Search for the cell housing the specified text and yield its (x, y) center coordinate. 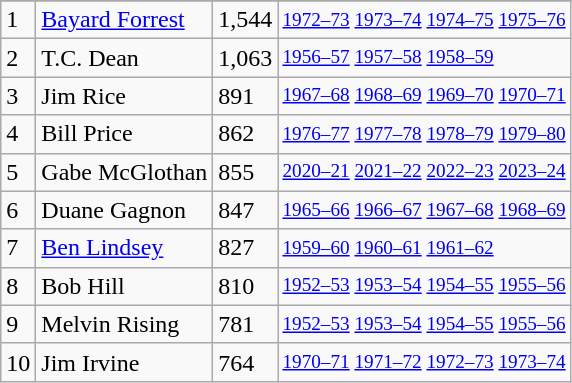
764 (246, 362)
827 (246, 248)
1956–57 1957–58 1958–59 (424, 58)
1967–68 1968–69 1969–70 1970–71 (424, 96)
Bill Price (124, 134)
1965–66 1966–67 1967–68 1968–69 (424, 210)
855 (246, 172)
Melvin Rising (124, 324)
Bob Hill (124, 286)
1976–77 1977–78 1978–79 1979–80 (424, 134)
Bayard Forrest (124, 20)
847 (246, 210)
3 (18, 96)
9 (18, 324)
1970–71 1971–72 1972–73 1973–74 (424, 362)
10 (18, 362)
1,544 (246, 20)
Ben Lindsey (124, 248)
1,063 (246, 58)
Gabe McGlothan (124, 172)
781 (246, 324)
1 (18, 20)
1959–60 1960–61 1961–62 (424, 248)
862 (246, 134)
7 (18, 248)
T.C. Dean (124, 58)
Duane Gagnon (124, 210)
4 (18, 134)
2 (18, 58)
Jim Irvine (124, 362)
8 (18, 286)
1972–73 1973–74 1974–75 1975–76 (424, 20)
2020–21 2021–22 2022–23 2023–24 (424, 172)
Jim Rice (124, 96)
891 (246, 96)
5 (18, 172)
6 (18, 210)
810 (246, 286)
